Detect which cell encompasses the target text, then output its [x, y] center coordinate. 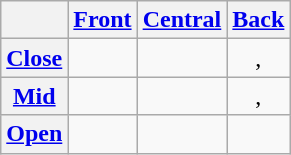
Front [102, 20]
Open [34, 134]
Close [34, 58]
Back [258, 20]
Central [182, 20]
Mid [34, 96]
